Detect which cell encompasses the target text, then output its [x, y] center coordinate. 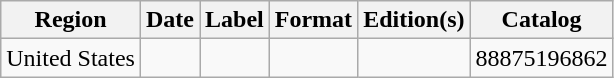
Format [313, 20]
Catalog [542, 20]
Region [71, 20]
United States [71, 58]
Date [170, 20]
Edition(s) [414, 20]
88875196862 [542, 58]
Label [235, 20]
